Search for the cell housing the specified text and yield its [X, Y] center coordinate. 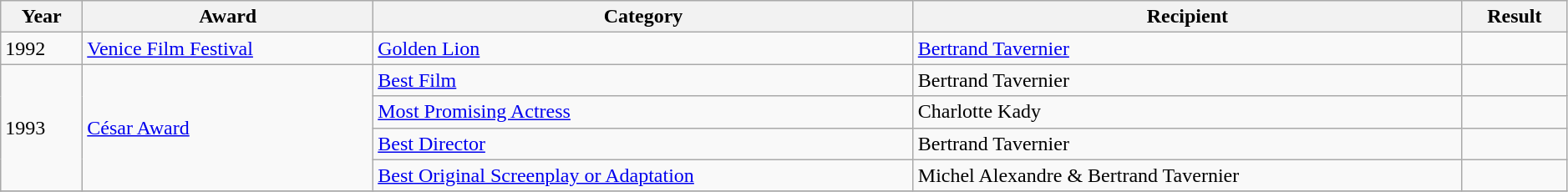
Recipient [1187, 17]
César Award [228, 128]
1993 [42, 128]
Award [228, 17]
1992 [42, 48]
Golden Lion [643, 48]
Best Original Screenplay or Adaptation [643, 175]
Result [1514, 17]
Venice Film Festival [228, 48]
Best Director [643, 144]
Best Film [643, 80]
Most Promising Actress [643, 112]
Category [643, 17]
Michel Alexandre & Bertrand Tavernier [1187, 175]
Charlotte Kady [1187, 112]
Year [42, 17]
